Capture the cell that displays the provided text and extract its [x, y] central coordinate. 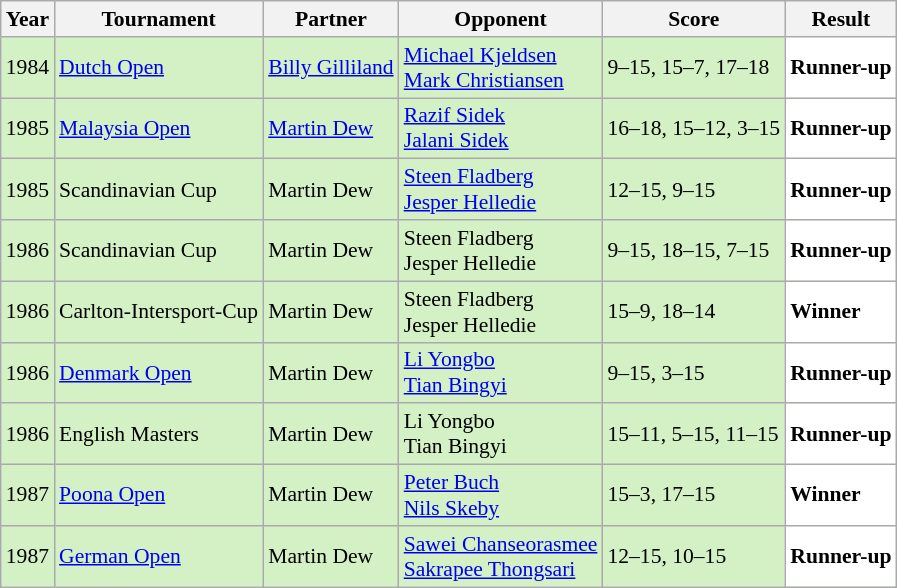
1984 [28, 68]
English Masters [158, 434]
15–3, 17–15 [694, 496]
Tournament [158, 19]
Carlton-Intersport-Cup [158, 312]
15–11, 5–15, 11–15 [694, 434]
Michael Kjeldsen Mark Christiansen [501, 68]
German Open [158, 556]
15–9, 18–14 [694, 312]
12–15, 10–15 [694, 556]
Peter Buch Nils Skeby [501, 496]
Billy Gilliland [330, 68]
Dutch Open [158, 68]
Partner [330, 19]
16–18, 15–12, 3–15 [694, 128]
Opponent [501, 19]
9–15, 15–7, 17–18 [694, 68]
Year [28, 19]
12–15, 9–15 [694, 190]
9–15, 3–15 [694, 372]
9–15, 18–15, 7–15 [694, 250]
Razif Sidek Jalani Sidek [501, 128]
Malaysia Open [158, 128]
Sawei Chanseorasmee Sakrapee Thongsari [501, 556]
Score [694, 19]
Result [840, 19]
Denmark Open [158, 372]
Poona Open [158, 496]
